Identify which cell holds the provided text, then report its [X, Y] central coordinate. 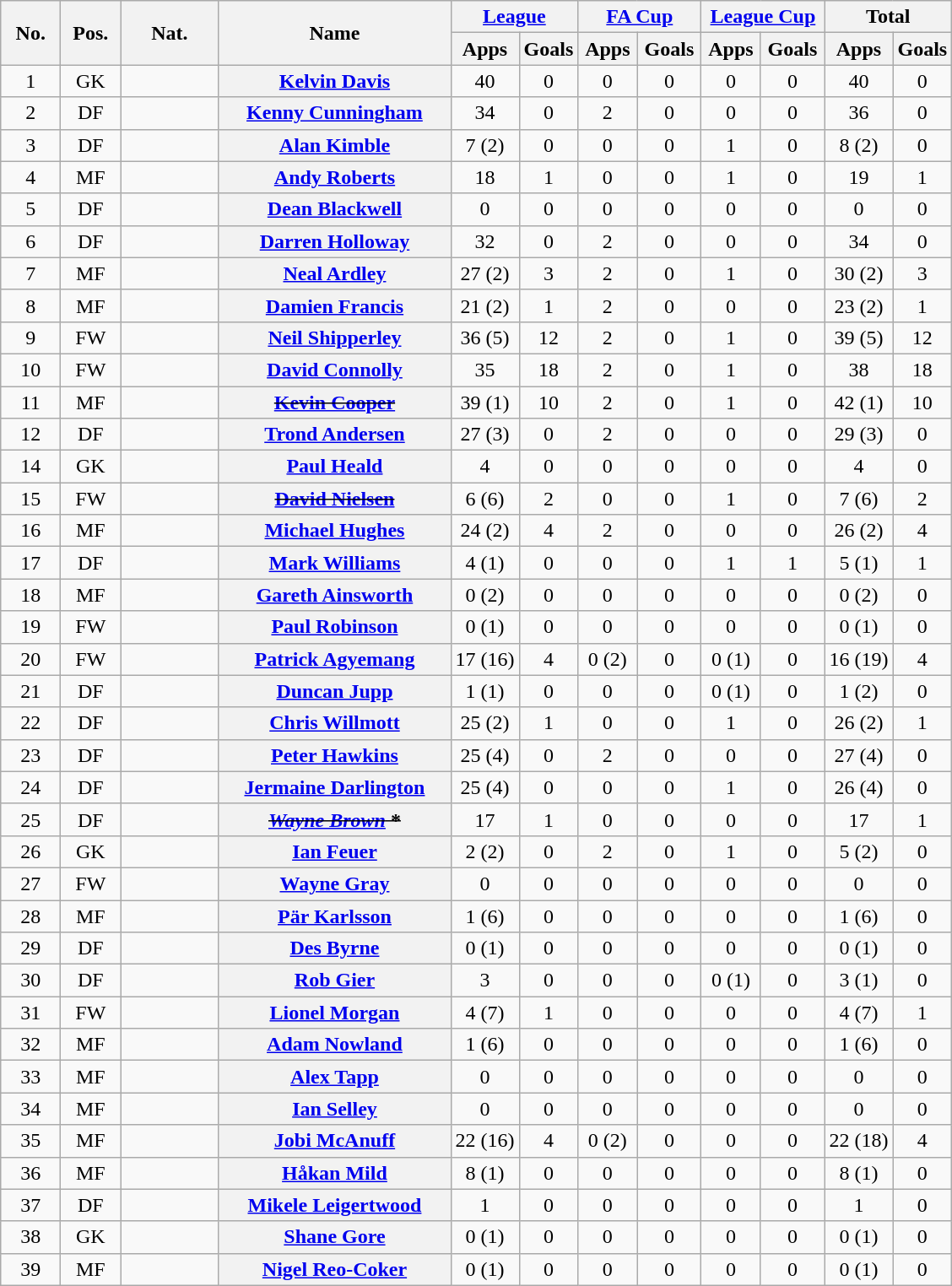
39 (1) [484, 403]
Paul Robinson [334, 627]
Kenny Cunningham [334, 113]
Darren Holloway [334, 241]
22 [30, 723]
27 (4) [859, 755]
4 (1) [484, 563]
6 (6) [484, 499]
22 (18) [859, 1141]
5 [30, 209]
27 (3) [484, 435]
42 (1) [859, 403]
Nigel Reo-Coker [334, 1269]
Patrick Agyemang [334, 659]
Jermaine Darlington [334, 787]
15 [30, 499]
30 [30, 981]
22 (16) [484, 1141]
29 (3) [859, 435]
Wayne Gray [334, 883]
24 (2) [484, 531]
Adam Nowland [334, 1045]
21 (2) [484, 305]
No. [30, 33]
8 [30, 305]
Neil Shipperley [334, 338]
37 [30, 1205]
27 (2) [484, 273]
Kevin Cooper [334, 403]
14 [30, 467]
39 (5) [859, 338]
6 [30, 241]
Des Byrne [334, 948]
Shane Gore [334, 1237]
25 [30, 819]
Håkan Mild [334, 1173]
Dean Blackwell [334, 209]
9 [30, 338]
8 (2) [859, 145]
23 (2) [859, 305]
17 (16) [484, 659]
5 (1) [859, 563]
Duncan Jupp [334, 691]
Name [334, 33]
23 [30, 755]
Michael Hughes [334, 531]
27 [30, 883]
30 (2) [859, 273]
39 [30, 1269]
Wayne Brown * [334, 819]
Trond Andersen [334, 435]
28 [30, 916]
25 (2) [484, 723]
Lionel Morgan [334, 1013]
11 [30, 403]
5 (2) [859, 851]
Pos. [91, 33]
Gareth Ainsworth [334, 595]
1 (2) [859, 691]
Kelvin Davis [334, 81]
16 [30, 531]
Paul Heald [334, 467]
Ian Feuer [334, 851]
Pär Karlsson [334, 916]
Ian Selley [334, 1109]
Alan Kimble [334, 145]
David Connolly [334, 370]
36 (5) [484, 338]
26 (4) [859, 787]
29 [30, 948]
David Nielsen [334, 499]
FA Cup [640, 17]
31 [30, 1013]
Neal Ardley [334, 273]
7 [30, 273]
2 (2) [484, 851]
League [515, 17]
1 (1) [484, 691]
Mikele Leigertwood [334, 1205]
Andy Roberts [334, 177]
26 [30, 851]
3 (1) [859, 981]
33 [30, 1077]
20 [30, 659]
Damien Francis [334, 305]
Total [888, 17]
24 [30, 787]
Chris Willmott [334, 723]
Rob Gier [334, 981]
16 (19) [859, 659]
Peter Hawkins [334, 755]
Nat. [170, 33]
Alex Tapp [334, 1077]
Jobi McAnuff [334, 1141]
Mark Williams [334, 563]
7 (2) [484, 145]
7 (6) [859, 499]
League Cup [763, 17]
21 [30, 691]
